Provide the [X, Y] coordinate of the cell's center where the given text is located.  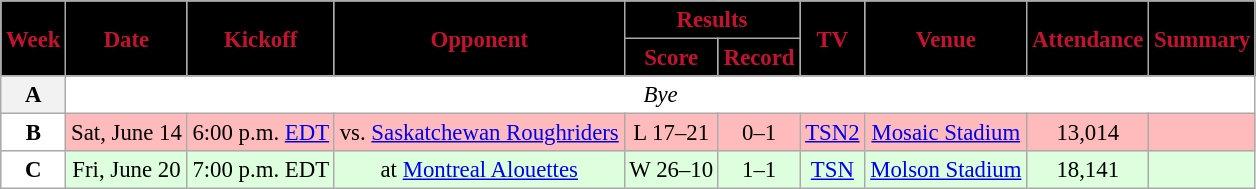
Results [712, 20]
L 17–21 [671, 133]
C [34, 170]
13,014 [1088, 133]
1–1 [758, 170]
0–1 [758, 133]
Date [126, 38]
Week [34, 38]
6:00 p.m. EDT [260, 133]
TV [832, 38]
W 26–10 [671, 170]
B [34, 133]
TSN2 [832, 133]
18,141 [1088, 170]
Opponent [479, 38]
A [34, 95]
vs. Saskatchewan Roughriders [479, 133]
TSN [832, 170]
Venue [946, 38]
Summary [1202, 38]
7:00 p.m. EDT [260, 170]
Bye [661, 95]
Fri, June 20 [126, 170]
Molson Stadium [946, 170]
Attendance [1088, 38]
Sat, June 14 [126, 133]
Record [758, 58]
Score [671, 58]
Mosaic Stadium [946, 133]
Kickoff [260, 38]
at Montreal Alouettes [479, 170]
